Identify which cell holds the provided text, then report its [X, Y] central coordinate. 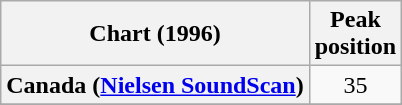
Chart (1996) [155, 34]
Peakposition [355, 34]
35 [355, 85]
Canada (Nielsen SoundScan) [155, 85]
